Detect which cell encompasses the target text, then output its (x, y) center coordinate. 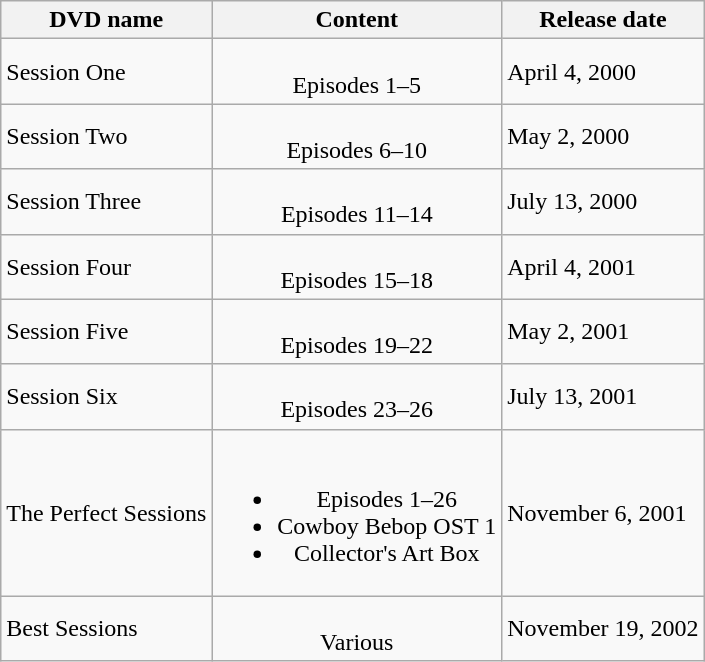
April 4, 2000 (603, 72)
July 13, 2001 (603, 396)
May 2, 2001 (603, 332)
Episodes 23–26 (357, 396)
Episodes 15–18 (357, 266)
Session Two (106, 136)
Session Three (106, 202)
Session Five (106, 332)
Best Sessions (106, 628)
November 6, 2001 (603, 512)
November 19, 2002 (603, 628)
Episodes 6–10 (357, 136)
Episodes 1–5 (357, 72)
July 13, 2000 (603, 202)
Episodes 19–22 (357, 332)
DVD name (106, 20)
Various (357, 628)
May 2, 2000 (603, 136)
Session Six (106, 396)
The Perfect Sessions (106, 512)
Release date (603, 20)
Episodes 11–14 (357, 202)
April 4, 2001 (603, 266)
Episodes 1–26Cowboy Bebop OST 1Collector's Art Box (357, 512)
Session Four (106, 266)
Content (357, 20)
Session One (106, 72)
